Identify which cell holds the provided text, then report its [X, Y] central coordinate. 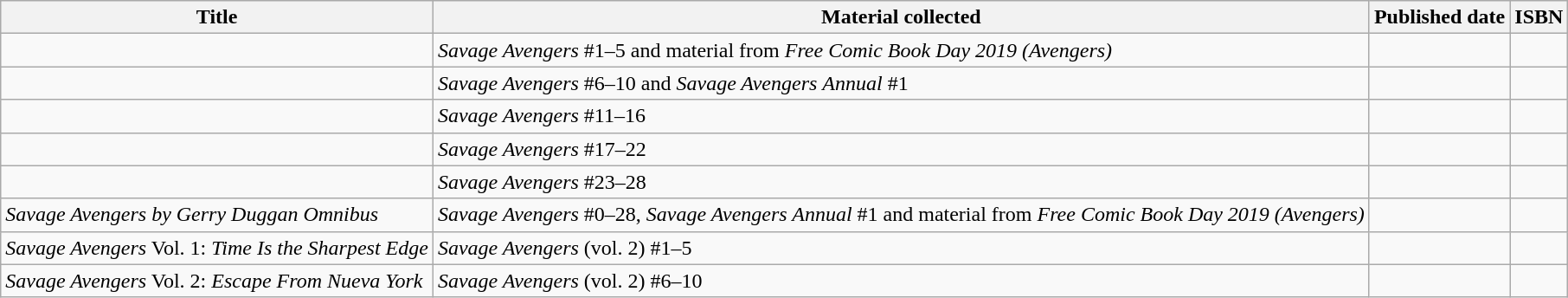
Savage Avengers #1–5 and material from Free Comic Book Day 2019 (Avengers) [901, 50]
Savage Avengers #0–28, Savage Avengers Annual #1 and material from Free Comic Book Day 2019 (Avengers) [901, 215]
Savage Avengers #23–28 [901, 182]
Savage Avengers #17–22 [901, 149]
Savage Avengers Vol. 1: Time Is the Sharpest Edge [217, 248]
Published date [1439, 17]
Savage Avengers by Gerry Duggan Omnibus [217, 215]
Savage Avengers Vol. 2: Escape From Nueva York [217, 281]
Title [217, 17]
Material collected [901, 17]
Savage Avengers #6–10 and Savage Avengers Annual #1 [901, 83]
Savage Avengers #11–16 [901, 116]
Savage Avengers (vol. 2) #6–10 [901, 281]
ISBN [1539, 17]
Savage Avengers (vol. 2) #1–5 [901, 248]
